Detect which cell encompasses the target text, then output its (X, Y) center coordinate. 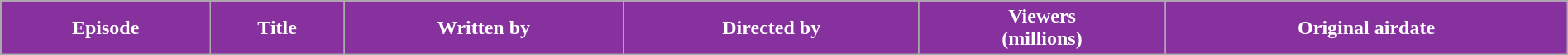
Title (278, 28)
Directed by (771, 28)
Written by (485, 28)
Original airdate (1366, 28)
Episode (106, 28)
Viewers(millions) (1042, 28)
